Determine the (X, Y) coordinate at the center of the cell enclosing the given text.  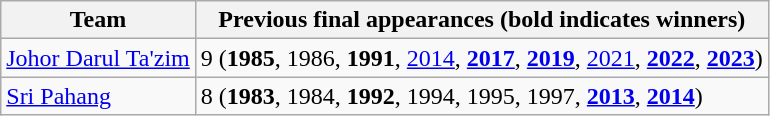
Previous final appearances (bold indicates winners) (482, 20)
Team (98, 20)
Johor Darul Ta'zim (98, 58)
8 (1983, 1984, 1992, 1994, 1995, 1997, 2013, 2014) (482, 96)
9 (1985, 1986, 1991, 2014, 2017, 2019, 2021, 2022, 2023) (482, 58)
Sri Pahang (98, 96)
